For the text-containing cell, return its midpoint in [X, Y] coordinate format. 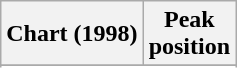
Peakposition [189, 34]
Chart (1998) [72, 34]
